Pinpoint the cell where the given text exists, returning its [x, y] midpoint coordinate. 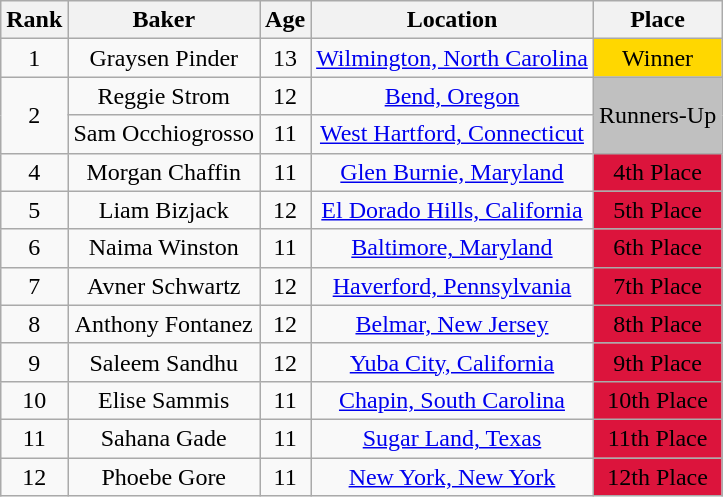
Baker [164, 20]
Belmar, New Jersey [452, 324]
Avner Schwartz [164, 286]
9 [34, 362]
Saleem Sandhu [164, 362]
Runners-Up [657, 115]
Anthony Fontanez [164, 324]
5 [34, 210]
Graysen Pinder [164, 58]
4th Place [657, 172]
Reggie Strom [164, 96]
7 [34, 286]
9th Place [657, 362]
Naima Winston [164, 248]
Sam Occhiogrosso [164, 134]
12th Place [657, 477]
Sugar Land, Texas [452, 438]
Location [452, 20]
11th Place [657, 438]
Phoebe Gore [164, 477]
Morgan Chaffin [164, 172]
Haverford, Pennsylvania [452, 286]
Baltimore, Maryland [452, 248]
Glen Burnie, Maryland [452, 172]
Rank [34, 20]
Sahana Gade [164, 438]
Winner [657, 58]
2 [34, 115]
13 [286, 58]
8 [34, 324]
New York, New York [452, 477]
Bend, Oregon [452, 96]
Liam Bizjack [164, 210]
Yuba City, California [452, 362]
8th Place [657, 324]
El Dorado Hills, California [452, 210]
Age [286, 20]
Elise Sammis [164, 400]
Wilmington, North Carolina [452, 58]
1 [34, 58]
6 [34, 248]
6th Place [657, 248]
Chapin, South Carolina [452, 400]
5th Place [657, 210]
West Hartford, Connecticut [452, 134]
10 [34, 400]
7th Place [657, 286]
4 [34, 172]
Place [657, 20]
10th Place [657, 400]
